Detect which cell encompasses the target text, then output its [x, y] center coordinate. 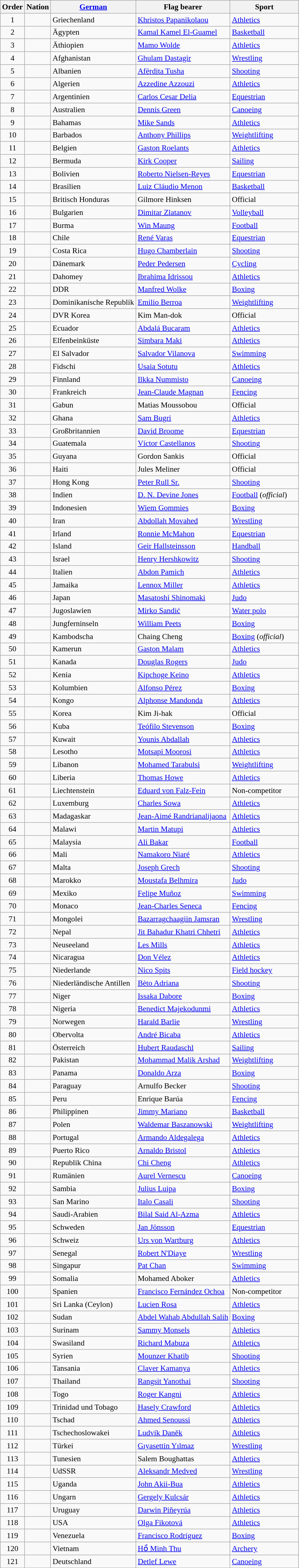
El Salvador [93, 354]
105 [13, 1356]
Trinidad und Tobago [93, 1407]
55 [13, 714]
Mounzer Khatib [183, 1356]
Simbara Maki [183, 341]
Issaka Dabore [183, 996]
Marokko [93, 881]
Masatoshi Shinomaki [183, 598]
Neuseeland [93, 945]
Olga Fikotová [183, 1523]
Jean-Aimé Randrianalijaona [183, 816]
Mamo Wolde [183, 45]
Chi Cheng [183, 1163]
Griechenland [93, 20]
113 [13, 1459]
Bèto Adriana [183, 983]
Jungferninseln [93, 624]
Douglas Rogers [183, 662]
Sri Lanka (Ceylon) [93, 1304]
Jean-Charles Seneca [183, 906]
Gaston Roelants [183, 148]
77 [13, 996]
Frankreich [93, 392]
60 [13, 778]
Island [93, 546]
8 [13, 110]
UdSSR [93, 1471]
Albanien [93, 71]
Geir Hallsteinsson [183, 546]
44 [13, 572]
58 [13, 752]
75 [13, 970]
116 [13, 1497]
101 [13, 1304]
Ecuador [93, 328]
6 [13, 84]
2 [13, 32]
63 [13, 816]
78 [13, 1009]
Jamaika [93, 585]
62 [13, 803]
85 [13, 1099]
96 [13, 1240]
Field hockey [264, 970]
97 [13, 1253]
Cycling [264, 264]
106 [13, 1369]
Niederländische Antillen [93, 983]
Joseph Grech [183, 868]
Malawi [93, 829]
21 [13, 277]
19 [13, 251]
45 [13, 585]
Water polo [264, 611]
87 [13, 1125]
Malta [93, 868]
Kanada [93, 662]
Abdel Wahab Abdullah Salih [183, 1317]
Algerien [93, 84]
Salvador Vilanova [183, 354]
Order [13, 7]
Kim Man-dok [183, 315]
Luxemburg [93, 803]
16 [13, 212]
Ghana [93, 418]
14 [13, 187]
13 [13, 174]
Teófilo Stevenson [183, 726]
81 [13, 1048]
Äthiopien [93, 45]
Detlef Lewe [183, 1562]
Bahamas [93, 123]
Arnaldo Bristol [183, 1150]
Kamerun [93, 649]
41 [13, 534]
54 [13, 701]
27 [13, 354]
Venezuela [93, 1536]
Uruguay [93, 1510]
Libanon [93, 765]
111 [13, 1433]
Türkei [93, 1446]
Football (official) [264, 495]
Wiem Gommies [183, 508]
Philippinen [93, 1112]
Liberia [93, 778]
Monaco [93, 906]
88 [13, 1137]
37 [13, 482]
Jugoslawien [93, 611]
Puerto Rico [93, 1150]
Norwegen [93, 1022]
57 [13, 739]
Felipe Muñoz [183, 893]
50 [13, 649]
Harald Barlie [183, 1022]
76 [13, 983]
Ali Bakar [183, 842]
Thailand [93, 1382]
Flag bearer [183, 7]
Niederlande [93, 970]
Pakistan [93, 1060]
Uganda [93, 1484]
Schweden [93, 1228]
Madagaskar [93, 816]
98 [13, 1266]
Chile [93, 238]
73 [13, 945]
10 [13, 135]
Italien [93, 572]
Indien [93, 495]
33 [13, 431]
Brasilien [93, 187]
118 [13, 1523]
Roberto Nielsen-Reyes [183, 174]
DVR Korea [93, 315]
Bermuda [93, 161]
Kongo [93, 701]
22 [13, 290]
USA [93, 1523]
11 [13, 148]
Darwin Piñeyrúa [183, 1510]
Anthony Phillips [183, 135]
Nico Spits [183, 970]
DDR [93, 290]
Irland [93, 534]
Lennox Miller [183, 585]
Henry Hershkowitz [183, 559]
Ronnie McMahon [183, 534]
Robert N'Diaye [183, 1253]
36 [13, 470]
Martin Matupi [183, 829]
Saudi-Arabien [93, 1215]
20 [13, 264]
24 [13, 315]
Handball [264, 546]
17 [13, 225]
26 [13, 341]
René Varas [183, 238]
66 [13, 855]
Abdalá Bucaram [183, 328]
Kuba [93, 726]
104 [13, 1343]
Enrique Barúa [183, 1099]
Arnulfo Becker [183, 1086]
Surinam [93, 1330]
Ghulam Dastagir [183, 58]
Tschechoslowakei [93, 1433]
117 [13, 1510]
San Marino [93, 1202]
Ungarn [93, 1497]
53 [13, 688]
Nation [37, 7]
Gabun [93, 405]
115 [13, 1484]
Jan Jönsson [183, 1228]
Vietnam [93, 1549]
Japan [93, 598]
Bilal Said Al-Azma [183, 1215]
Kipchoge Keino [183, 675]
Carlos Cesar Delia [183, 97]
Bolivien [93, 174]
Nigeria [93, 1009]
Haiti [93, 470]
65 [13, 842]
Alphonse Mandonda [183, 701]
Obervolta [93, 1035]
Dominikanische Republik [93, 303]
15 [13, 200]
Kim Ji-hak [183, 714]
Mali [93, 855]
59 [13, 765]
121 [13, 1562]
Les Mills [183, 945]
Australien [93, 110]
Thomas Howe [183, 778]
56 [13, 726]
Hugo Chamberlain [183, 251]
Ahmed Senoussi [183, 1420]
Gıyasettin Yılmaz [183, 1446]
Mirko Sandić [183, 611]
Roger Kangni [183, 1395]
48 [13, 624]
91 [13, 1176]
80 [13, 1035]
25 [13, 328]
Hồ Minh Thu [183, 1549]
Eduard von Falz-Fein [183, 790]
Dänemark [93, 264]
Gaston Malam [183, 649]
Schweiz [93, 1240]
Argentinien [93, 97]
Emilio Berroa [183, 303]
4 [13, 58]
Francisco Fernández Ochoa [183, 1292]
67 [13, 868]
12 [13, 161]
Singapur [93, 1266]
Spanien [93, 1292]
Republik China [93, 1163]
Senegal [93, 1253]
Ilkka Nummisto [183, 379]
Abdon Pamich [183, 572]
Chaing Cheng [183, 637]
Nepal [93, 932]
Bulgarien [93, 212]
Hasely Crawford [183, 1407]
Claver Kamanya [183, 1369]
David Broome [183, 431]
Polen [93, 1125]
Britisch Honduras [93, 200]
39 [13, 508]
Costa Rica [93, 251]
83 [13, 1073]
Kolumbien [93, 688]
Mexiko [93, 893]
Volleyball [264, 212]
Charles Sowa [183, 803]
Sambia [93, 1189]
Ibrahima Idrissou [183, 277]
71 [13, 919]
95 [13, 1228]
52 [13, 675]
Dimitar Zlatanov [183, 212]
108 [13, 1395]
34 [13, 444]
Salem Boughattas [183, 1459]
Alfonso Pérez [183, 688]
Paraguay [93, 1086]
23 [13, 303]
Peter Rull Sr. [183, 482]
Dennis Green [183, 110]
Sam Bugri [183, 418]
Hubert Raudaschl [183, 1048]
Barbados [93, 135]
7 [13, 97]
38 [13, 495]
42 [13, 546]
Armando Aldegalega [183, 1137]
100 [13, 1292]
119 [13, 1536]
Moustafa Belhmira [183, 881]
Panama [93, 1073]
Jit Bahadur Khatri Chhetri [183, 932]
Syrien [93, 1356]
Afghanistan [93, 58]
49 [13, 637]
Niger [93, 996]
Rangsit Yanothai [183, 1382]
Boxing (official) [264, 637]
Peder Pedersen [183, 264]
Mohamed Tarabulsi [183, 765]
Luiz Cláudio Menon [183, 187]
Ägypten [93, 32]
D. N. Devine Jones [183, 495]
74 [13, 957]
31 [13, 405]
103 [13, 1330]
99 [13, 1279]
Sport [264, 7]
Kenia [93, 675]
Don Vélez [183, 957]
Burma [93, 225]
69 [13, 893]
Swasiland [93, 1343]
110 [13, 1420]
Liechtenstein [93, 790]
Jean-Claude Magnan [183, 392]
79 [13, 1022]
Guyana [93, 457]
Richard Mabuza [183, 1343]
Donaldo Arza [183, 1073]
109 [13, 1407]
107 [13, 1382]
3 [13, 45]
Lucien Rosa [183, 1304]
47 [13, 611]
5 [13, 71]
Kamal Kamel El-Guamel [183, 32]
Malaysia [93, 842]
Indonesien [93, 508]
John Akii-Bua [183, 1484]
Großbritannien [93, 431]
Guatemala [93, 444]
Elfenbeinküste [93, 341]
Mongolei [93, 919]
Mohamed Aboker [183, 1279]
Urs von Wartburg [183, 1240]
102 [13, 1317]
92 [13, 1189]
93 [13, 1202]
Israel [93, 559]
Kirk Cooper [183, 161]
46 [13, 598]
Italo Casali [183, 1202]
Abdollah Movahed [183, 521]
Aurel Vernescu [183, 1176]
Bazarragchaagiin Jamsran [183, 919]
18 [13, 238]
114 [13, 1471]
Víctor Castellanos [183, 444]
32 [13, 418]
Archery [264, 1549]
Dahomey [93, 277]
51 [13, 662]
72 [13, 932]
Namakoro Niaré [183, 855]
1 [13, 20]
Tunesien [93, 1459]
Iran [93, 521]
Mike Sands [183, 123]
Österreich [93, 1048]
Azzedine Azzouzi [183, 84]
Motsapi Moorosi [183, 752]
61 [13, 790]
90 [13, 1163]
120 [13, 1549]
43 [13, 559]
Sammy Monsels [183, 1330]
29 [13, 379]
Julius Luipa [183, 1189]
Kambodscha [93, 637]
Jules Meliner [183, 470]
Korea [93, 714]
André Bicaba [183, 1035]
68 [13, 881]
Finnland [93, 379]
112 [13, 1446]
Tansania [93, 1369]
Gordon Sankis [183, 457]
Togo [93, 1395]
Usaia Sotutu [183, 367]
Gergely Kulcsár [183, 1497]
Fidschi [93, 367]
Francisco Rodríguez [183, 1536]
Khristos Papanikolaou [183, 20]
Aleksandr Medved [183, 1471]
Deutschland [93, 1562]
70 [13, 906]
84 [13, 1086]
64 [13, 829]
28 [13, 367]
Peru [93, 1099]
Ludvík Daněk [183, 1433]
89 [13, 1150]
Hong Kong [93, 482]
Pat Chan [183, 1266]
Jimmy Mariano [183, 1112]
Lesotho [93, 752]
Manfred Wolke [183, 290]
William Peets [183, 624]
9 [13, 123]
Nicaragua [93, 957]
35 [13, 457]
94 [13, 1215]
82 [13, 1060]
Sudan [93, 1317]
Gilmore Hinksen [183, 200]
Kuwait [93, 739]
Mohammad Malik Arshad [183, 1060]
86 [13, 1112]
Win Maung [183, 225]
30 [13, 392]
Younis Abdallah [183, 739]
Portugal [93, 1137]
Matias Moussobou [183, 405]
Benedict Majekodunmi [183, 1009]
Rumänien [93, 1176]
Somalia [93, 1279]
German [93, 7]
Tschad [93, 1420]
Belgien [93, 148]
Waldemar Baszanowski [183, 1125]
40 [13, 521]
Afërdita Tusha [183, 71]
